Provide the [x, y] coordinate of the cell's center where the given text is located.  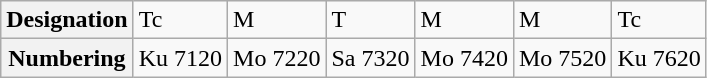
Designation [67, 20]
Ku 7620 [659, 58]
Numbering [67, 58]
Mo 7520 [562, 58]
Ku 7120 [180, 58]
T [370, 20]
Mo 7420 [464, 58]
Mo 7220 [277, 58]
Sa 7320 [370, 58]
